Determine the (x, y) coordinate at the center of the cell enclosing the given text.  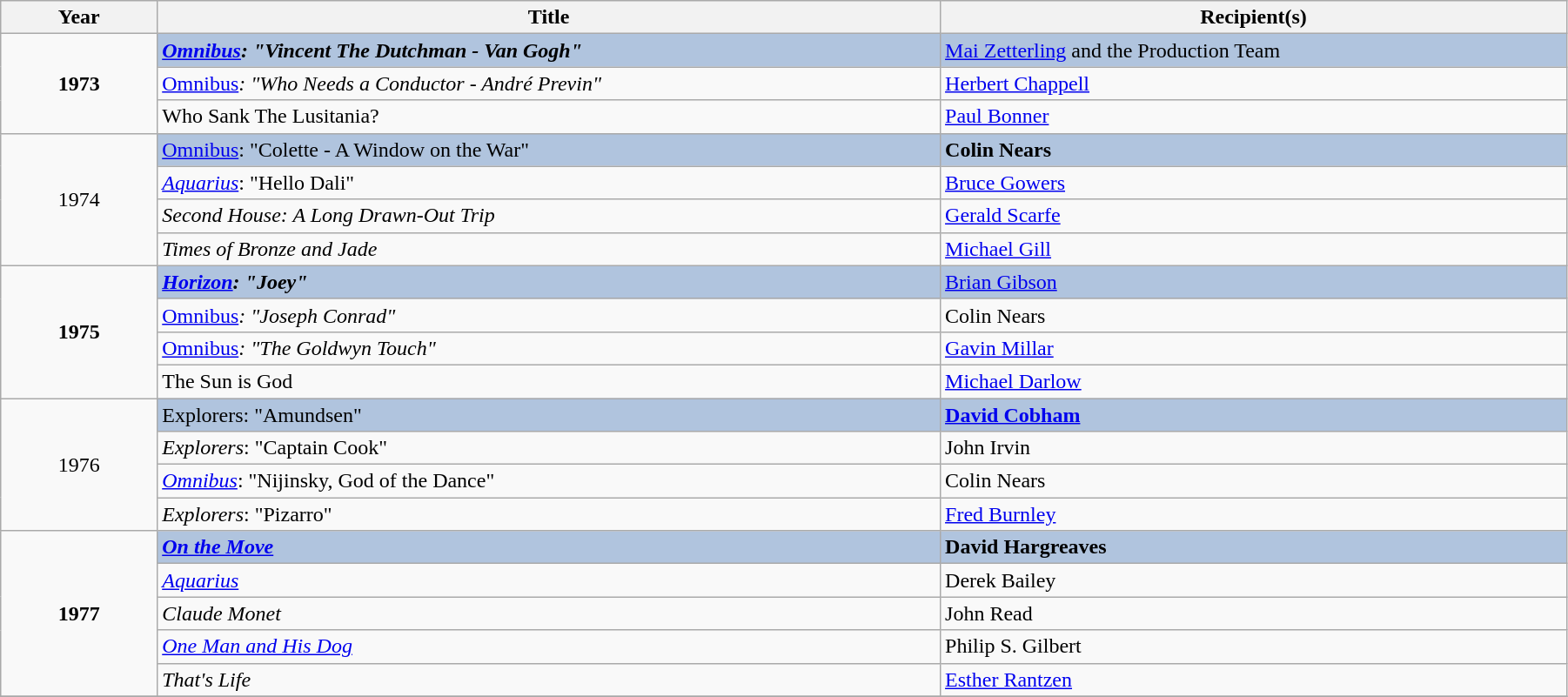
Omnibus: "Who Needs a Conductor - André Previn" (549, 84)
One Man and His Dog (549, 647)
David Hargreaves (1254, 547)
Gerald Scarfe (1254, 216)
Brian Gibson (1254, 282)
Omnibus: "Vincent The Dutchman - Van Gogh" (549, 50)
John Irvin (1254, 448)
David Cobham (1254, 415)
1973 (79, 84)
John Read (1254, 613)
1977 (79, 613)
Who Sank The Lusitania? (549, 117)
1975 (79, 332)
Claude Monet (549, 613)
Explorers: "Pizarro" (549, 514)
Mai Zetterling and the Production Team (1254, 50)
Explorers: "Captain Cook" (549, 448)
Horizon: "Joey" (549, 282)
Gavin Millar (1254, 348)
Year (79, 17)
The Sun is God (549, 381)
Second House: A Long Drawn-Out Trip (549, 216)
Omnibus: "Nijinsky, God of the Dance" (549, 481)
Bruce Gowers (1254, 183)
Omnibus: "Colette - A Window on the War" (549, 150)
That's Life (549, 680)
Omnibus: "Joseph Conrad" (549, 315)
Michael Darlow (1254, 381)
1974 (79, 199)
Aquarius (549, 580)
Title (549, 17)
Philip S. Gilbert (1254, 647)
Aquarius: "Hello Dali" (549, 183)
Herbert Chappell (1254, 84)
1976 (79, 465)
Omnibus: "The Goldwyn Touch" (549, 348)
Times of Bronze and Jade (549, 249)
Fred Burnley (1254, 514)
Derek Bailey (1254, 580)
Michael Gill (1254, 249)
Recipient(s) (1254, 17)
Paul Bonner (1254, 117)
Esther Rantzen (1254, 680)
Explorers: "Amundsen" (549, 415)
On the Move (549, 547)
